Return (X, Y) of the center of cell containing provided text 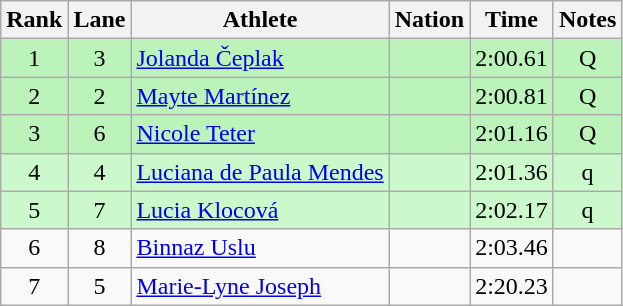
2:03.46 (512, 248)
Binnaz Uslu (260, 248)
Jolanda Čeplak (260, 58)
Time (512, 20)
2:20.23 (512, 286)
Lucia Klocová (260, 210)
Nicole Teter (260, 134)
Nation (429, 20)
Luciana de Paula Mendes (260, 172)
2:01.36 (512, 172)
2:01.16 (512, 134)
Lane (100, 20)
2:00.81 (512, 96)
Marie-Lyne Joseph (260, 286)
1 (34, 58)
Mayte Martínez (260, 96)
8 (100, 248)
Notes (587, 20)
Rank (34, 20)
2:02.17 (512, 210)
Athlete (260, 20)
2:00.61 (512, 58)
